Extract the [x, y] coordinate from the center of the cell holding the provided text.  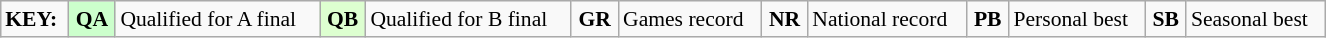
Personal best [1076, 19]
PB [988, 19]
National record [887, 19]
QB [342, 19]
Games record [690, 19]
KEY: [34, 19]
GR [594, 19]
SB [1166, 19]
Seasonal best [1256, 19]
NR [784, 19]
Qualified for A final [218, 19]
Qualified for B final [468, 19]
QA [92, 19]
